Pinpoint the cell where the given text exists, returning its [X, Y] midpoint coordinate. 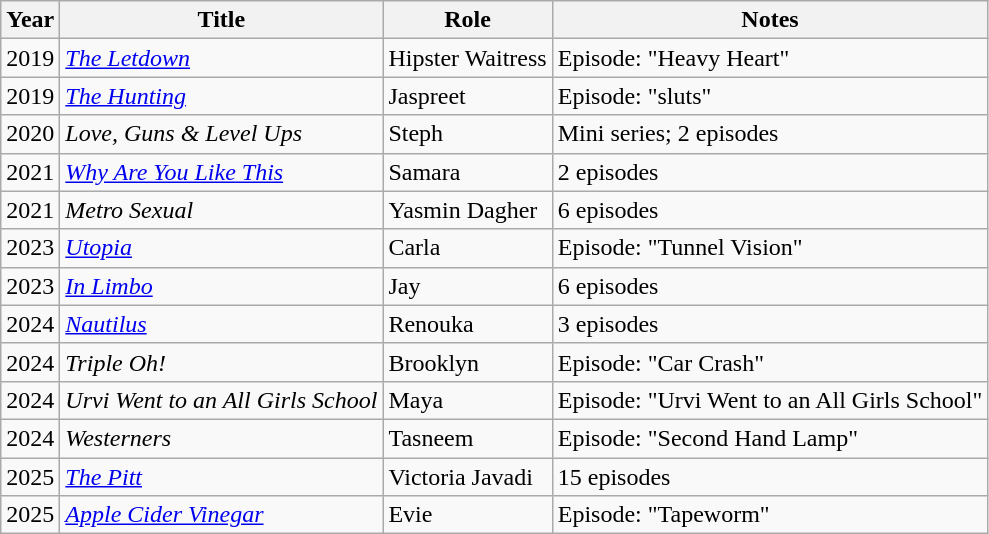
Year [30, 20]
Episode: "Car Crash" [770, 362]
Episode: "Tunnel Vision" [770, 248]
2 episodes [770, 172]
Episode: "Tapeworm" [770, 515]
Apple Cider Vinegar [222, 515]
Episode: "Heavy Heart" [770, 58]
Why Are You Like This [222, 172]
15 episodes [770, 477]
The Hunting [222, 96]
Episode: "Second Hand Lamp" [770, 438]
Brooklyn [468, 362]
Evie [468, 515]
2020 [30, 134]
Hipster Waitress [468, 58]
Jaspreet [468, 96]
Samara [468, 172]
Victoria Javadi [468, 477]
Notes [770, 20]
3 episodes [770, 324]
Carla [468, 248]
Title [222, 20]
Renouka [468, 324]
Triple Oh! [222, 362]
The Letdown [222, 58]
Mini series; 2 episodes [770, 134]
Maya [468, 400]
Steph [468, 134]
Nautilus [222, 324]
Episode: "sluts" [770, 96]
Role [468, 20]
Utopia [222, 248]
In Limbo [222, 286]
Episode: "Urvi Went to an All Girls School" [770, 400]
Jay [468, 286]
Tasneem [468, 438]
Urvi Went to an All Girls School [222, 400]
Metro Sexual [222, 210]
The Pitt [222, 477]
Westerners [222, 438]
Love, Guns & Level Ups [222, 134]
Yasmin Dagher [468, 210]
